Capture the cell that displays the provided text and extract its [x, y] central coordinate. 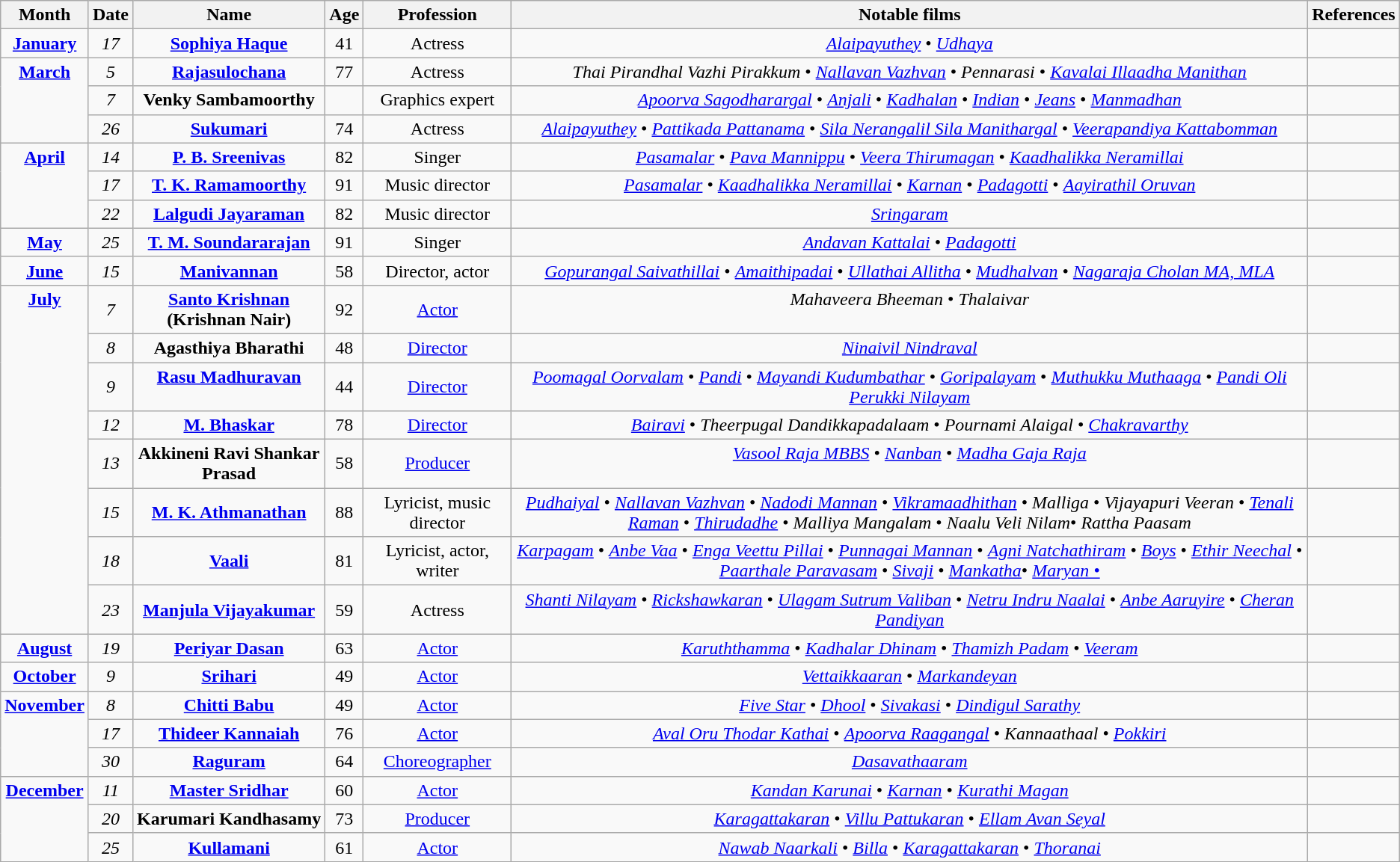
64 [344, 762]
11 [111, 790]
Andavan Kattalai • Padagotti [909, 242]
Lalgudi Jayaraman [229, 214]
Santo Krishnan(Krishnan Nair) [229, 310]
59 [344, 610]
30 [111, 762]
Chitti Babu [229, 705]
Akkineni Ravi Shankar Prasad [229, 464]
Dasavathaaram [909, 762]
81 [344, 561]
Manjula Vijayakumar [229, 610]
Thideer Kannaiah [229, 733]
5 [111, 72]
Rajasulochana [229, 72]
March [45, 100]
Sophiya Haque [229, 43]
July [45, 459]
Thai Pirandhal Vazhi Pirakkum • Nallavan Vazhvan • Pennarasi • Kavalai Illaadha Manithan [909, 72]
88 [344, 513]
Alaipayuthey • Pattikada Pattanama • Sila Nerangalil Sila Manithargal • Veerapandiya Kattabomman [909, 129]
19 [111, 648]
Alaipayuthey • Udhaya [909, 43]
November [45, 733]
20 [111, 819]
M. K. Athmanathan [229, 513]
Periyar Dasan [229, 648]
January [45, 43]
76 [344, 733]
Poomagal Oorvalam • Pandi • Mayandi Kudumbathar • Goripalayam • Muthukku Muthaaga • Pandi Oli Perukki Nilayam [909, 386]
Karagattakaran • Villu Pattukaran • Ellam Avan Seyal [909, 819]
48 [344, 348]
August [45, 648]
October [45, 677]
60 [344, 790]
Mahaveera Bheeman • Thalaivar [909, 310]
December [45, 819]
Rasu Madhuravan [229, 386]
14 [111, 157]
Agasthiya Bharathi [229, 348]
Profession [437, 15]
77 [344, 72]
92 [344, 310]
Nawab Naarkali • Billa • Karagattakaran • Thoranai [909, 847]
78 [344, 425]
Raguram [229, 762]
Sukumari [229, 129]
74 [344, 129]
22 [111, 214]
Age [344, 15]
Ninaivil Nindraval [909, 348]
Shanti Nilayam • Rickshawkaran • Ulagam Sutrum Valiban • Netru Indru Naalai • Anbe Aaruyire • Cheran Pandiyan [909, 610]
Venky Sambamoorthy [229, 100]
Bairavi • Theerpugal Dandikkapadalaam • Pournami Alaigal • Chakravarthy [909, 425]
12 [111, 425]
Karumari Kandhasamy [229, 819]
June [45, 271]
Name [229, 15]
Pasamalar • Pava Mannippu • Veera Thirumagan • Kaadhalikka Neramillai [909, 157]
T. K. Ramamoorthy [229, 185]
M. Bhaskar [229, 425]
Date [111, 15]
Month [45, 15]
P. B. Sreenivas [229, 157]
Pasamalar • Kaadhalikka Neramillai • Karnan • Padagotti • Aayirathil Oruvan [909, 185]
Apoorva Sagodharargal • Anjali • Kadhalan • Indian • Jeans • Manmadhan [909, 100]
Vettaikkaaran • Markandeyan [909, 677]
Graphics expert [437, 100]
Vaali [229, 561]
Gopurangal Saivathillai • Amaithipadai • Ullathai Allitha • Mudhalvan • Nagaraja Cholan MA, MLA [909, 271]
Choreographer [437, 762]
26 [111, 129]
Lyricist, actor, writer [437, 561]
Lyricist, music director [437, 513]
Karuththamma • Kadhalar Dhinam • Thamizh Padam • Veeram [909, 648]
Sringaram [909, 214]
Notable films [909, 15]
Kullamani [229, 847]
13 [111, 464]
44 [344, 386]
References [1354, 15]
Vasool Raja MBBS • Nanban • Madha Gaja Raja [909, 464]
61 [344, 847]
Kandan Karunai • Karnan • Kurathi Magan [909, 790]
73 [344, 819]
T. M. Soundararajan [229, 242]
May [45, 242]
Five Star • Dhool • Sivakasi • Dindigul Sarathy [909, 705]
Director, actor [437, 271]
Manivannan [229, 271]
18 [111, 561]
Srihari [229, 677]
23 [111, 610]
41 [344, 43]
63 [344, 648]
Aval Oru Thodar Kathai • Apoorva Raagangal • Kannaathaal • Pokkiri [909, 733]
Master Sridhar [229, 790]
April [45, 185]
